For the text-containing cell, return its midpoint in [x, y] coordinate format. 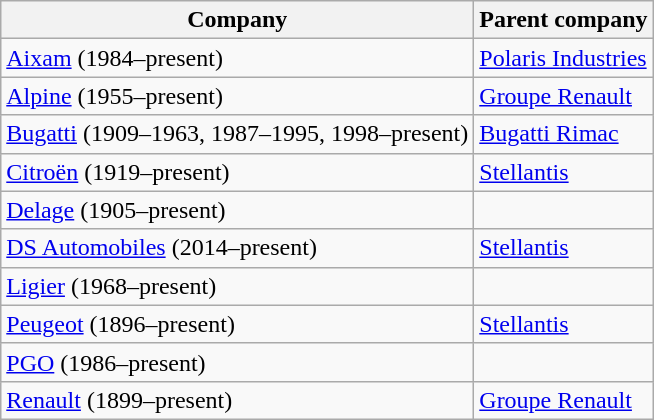
PGO (1986–present) [238, 362]
Polaris Industries [564, 58]
Renault (1899–present) [238, 400]
Alpine (1955–present) [238, 96]
Bugatti Rimac [564, 134]
Delage (1905–present) [238, 210]
Bugatti (1909–1963, 1987–1995, 1998–present) [238, 134]
Peugeot (1896–present) [238, 324]
Ligier (1968–present) [238, 286]
Company [238, 20]
Aixam (1984–present) [238, 58]
Parent company [564, 20]
DS Automobiles (2014–present) [238, 248]
Citroën (1919–present) [238, 172]
